Return [X, Y] of the center of cell containing provided text 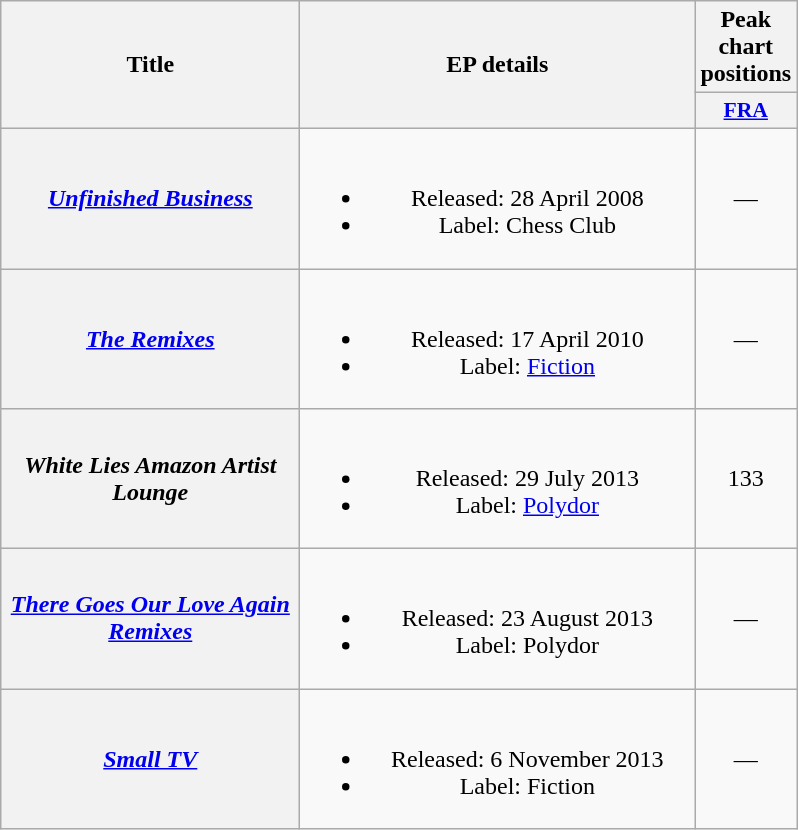
133 [746, 479]
Released: 17 April 2010Label: Fiction [498, 338]
EP details [498, 65]
The Remixes [150, 338]
There Goes Our Love Again Remixes [150, 619]
Title [150, 65]
Unfinished Business [150, 198]
White Lies Amazon Artist Lounge [150, 479]
Small TV [150, 759]
Peak chart positions [746, 47]
FRA [746, 111]
Released: 29 July 2013Label: Polydor [498, 479]
Released: 28 April 2008Label: Chess Club [498, 198]
Released: 6 November 2013Label: Fiction [498, 759]
Released: 23 August 2013Label: Polydor [498, 619]
